Detect which cell encompasses the target text, then output its (x, y) center coordinate. 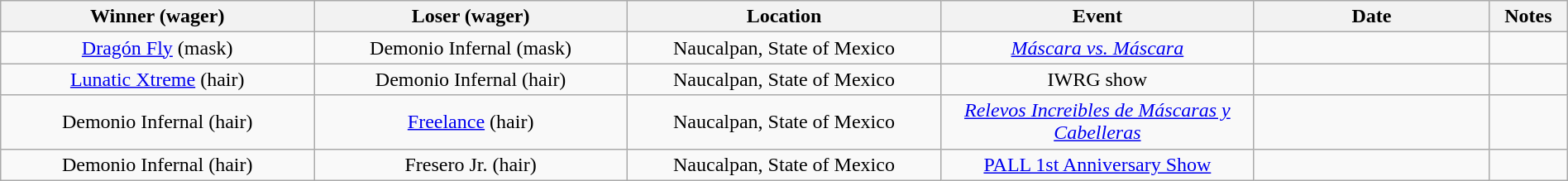
Notes (1528, 17)
Fresero Jr. (hair) (471, 164)
Loser (wager) (471, 17)
Location (784, 17)
Dragón Fly (mask) (157, 48)
PALL 1st Anniversary Show (1097, 164)
Date (1371, 17)
IWRG show (1097, 79)
Freelance (hair) (471, 122)
Lunatic Xtreme (hair) (157, 79)
Relevos Increibles de Máscaras y Cabelleras (1097, 122)
Demonio Infernal (mask) (471, 48)
Event (1097, 17)
Máscara vs. Máscara (1097, 48)
Winner (wager) (157, 17)
